Identify which cell holds the provided text, then report its [X, Y] central coordinate. 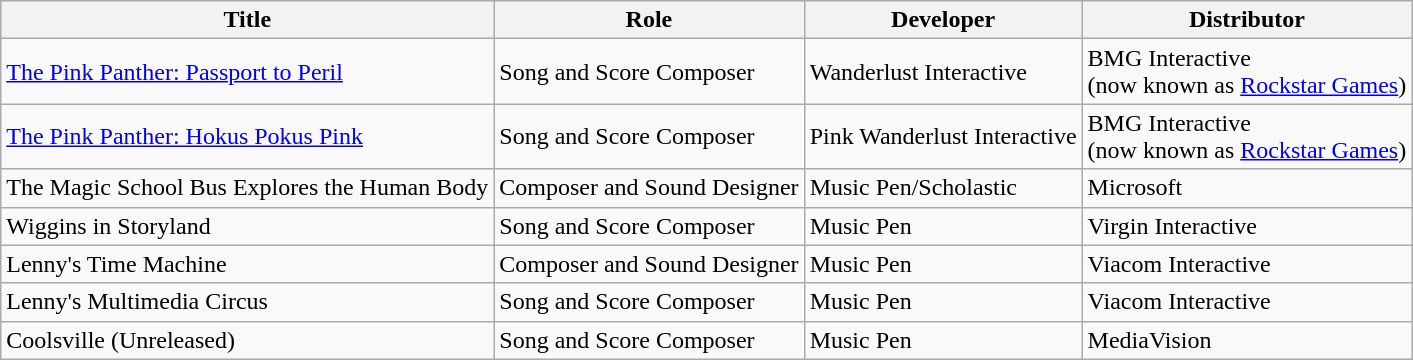
The Pink Panther: Passport to Peril [248, 72]
Role [649, 20]
Distributor [1247, 20]
Title [248, 20]
Wanderlust Interactive [943, 72]
Wiggins in Storyland [248, 226]
Lenny's Multimedia Circus [248, 302]
The Magic School Bus Explores the Human Body [248, 188]
Virgin Interactive [1247, 226]
Music Pen/Scholastic [943, 188]
MediaVision [1247, 340]
Pink Wanderlust Interactive [943, 136]
The Pink Panther: Hokus Pokus Pink [248, 136]
Developer [943, 20]
Microsoft [1247, 188]
Coolsville (Unreleased) [248, 340]
Lenny's Time Machine [248, 264]
